Scan for the cell matching the given text and deliver its [x, y] coordinate at center. 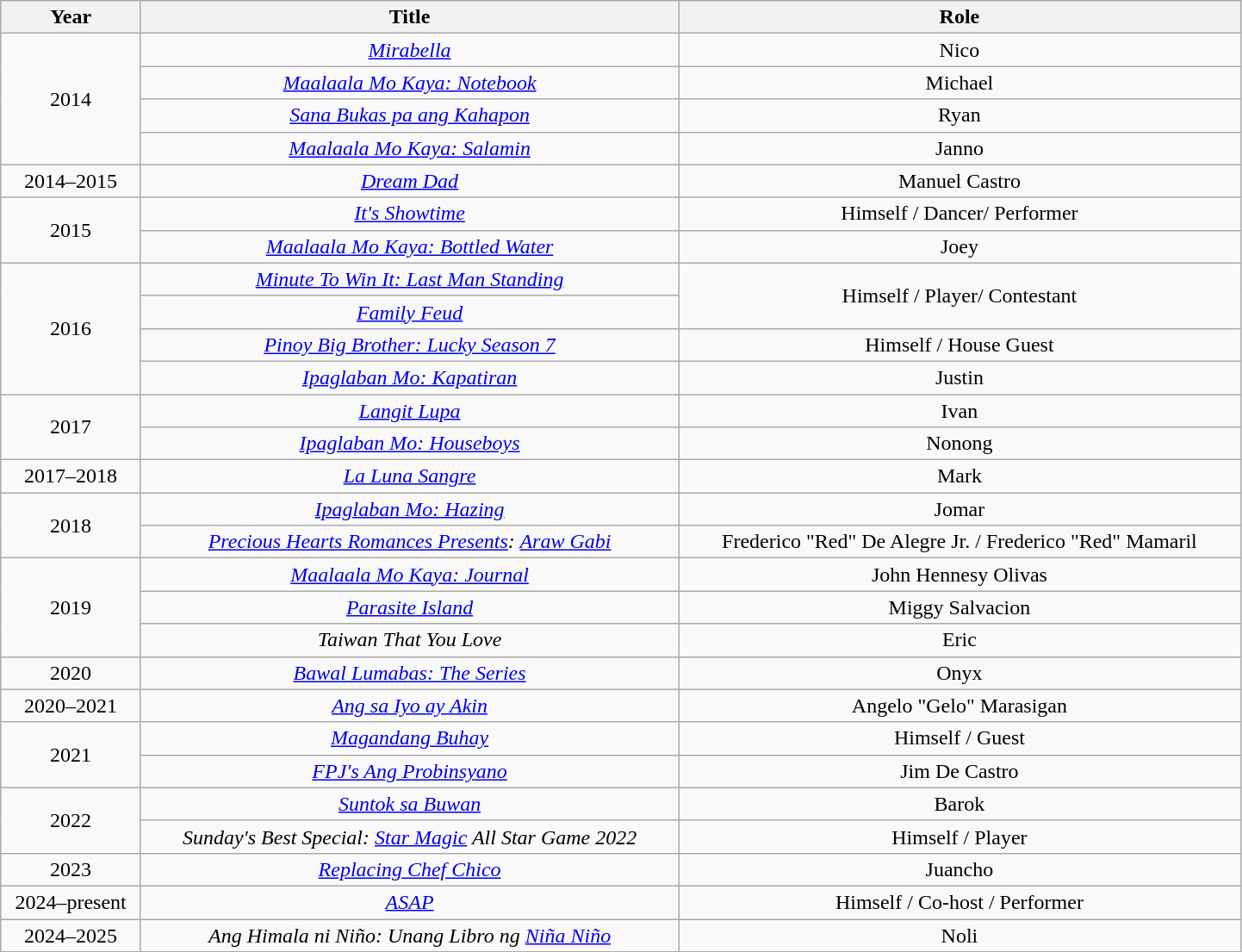
Maalaala Mo Kaya: Journal [409, 575]
Frederico "Red" De Alegre Jr. / Frederico "Red" Mamaril [959, 542]
2015 [71, 230]
FPJ's Ang Probinsyano [409, 771]
Janno [959, 148]
Himself / Co-host / Performer [959, 902]
Jomar [959, 509]
Dream Dad [409, 181]
2024–present [71, 902]
2020 [71, 673]
Maalaala Mo Kaya: Bottled Water [409, 246]
Ang sa Iyo ay Akin [409, 706]
Role [959, 17]
2014–2015 [71, 181]
Suntok sa Buwan [409, 804]
Noli [959, 935]
2023 [71, 869]
Sana Bukas pa ang Kahapon [409, 115]
Family Feud [409, 312]
Parasite Island [409, 607]
Angelo "Gelo" Marasigan [959, 706]
2016 [71, 328]
Minute To Win It: Last Man Standing [409, 279]
2018 [71, 526]
Year [71, 17]
Maalaala Mo Kaya: Salamin [409, 148]
2022 [71, 820]
Mark [959, 476]
Barok [959, 804]
Taiwan That You Love [409, 640]
Himself / Player/ Contestant [959, 296]
Himself / Player [959, 837]
Jim De Castro [959, 771]
Replacing Chef Chico [409, 869]
Pinoy Big Brother: Lucky Season 7 [409, 345]
John Hennesy Olivas [959, 575]
2017 [71, 427]
Mirabella [409, 50]
Precious Hearts Romances Presents: Araw Gabi [409, 542]
Joey [959, 246]
2021 [71, 755]
ASAP [409, 902]
Juancho [959, 869]
2014 [71, 99]
Nonong [959, 444]
Eric [959, 640]
2017–2018 [71, 476]
Langit Lupa [409, 411]
Ryan [959, 115]
Ipaglaban Mo: Kapatiran [409, 377]
La Luna Sangre [409, 476]
Ipaglaban Mo: Houseboys [409, 444]
Title [409, 17]
Justin [959, 377]
Magandang Buhay [409, 738]
Manuel Castro [959, 181]
Ivan [959, 411]
Sunday's Best Special: Star Magic All Star Game 2022 [409, 837]
Michael [959, 83]
2019 [71, 607]
It's Showtime [409, 214]
Himself / Dancer/ Performer [959, 214]
Miggy Salvacion [959, 607]
Nico [959, 50]
Ipaglaban Mo: Hazing [409, 509]
Bawal Lumabas: The Series [409, 673]
2020–2021 [71, 706]
Maalaala Mo Kaya: Notebook [409, 83]
Himself / Guest [959, 738]
Onyx [959, 673]
Himself / House Guest [959, 345]
Ang Himala ni Niño: Unang Libro ng Niña Niño [409, 935]
2024–2025 [71, 935]
